Capture the cell that displays the provided text and extract its (X, Y) central coordinate. 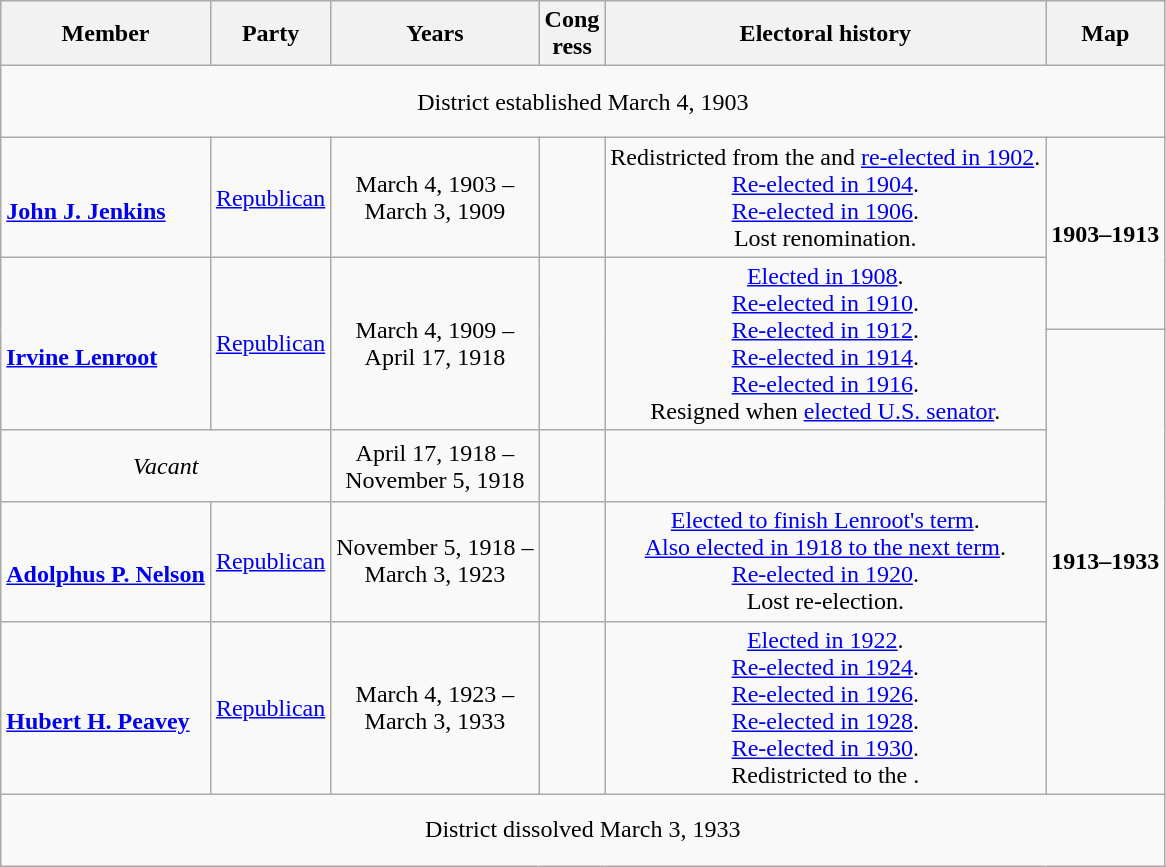
Vacant (166, 466)
Years (435, 34)
1903–1913 (1106, 234)
Party (270, 34)
District dissolved March 3, 1933 (583, 830)
Elected in 1922.Re-elected in 1924.Re-elected in 1926.Re-elected in 1928.Re-elected in 1930.Redistricted to the . (826, 708)
Redistricted from the and re-elected in 1902.Re-elected in 1904.Re-elected in 1906.Lost renomination. (826, 198)
March 4, 1909 –April 17, 1918 (435, 344)
March 4, 1923 –March 3, 1933 (435, 708)
John J. Jenkins (106, 198)
Adolphus P. Nelson (106, 562)
Member (106, 34)
November 5, 1918 –March 3, 1923 (435, 562)
Congress (572, 34)
March 4, 1903 –March 3, 1909 (435, 198)
April 17, 1918 –November 5, 1918 (435, 466)
Elected in 1908.Re-elected in 1910.Re-elected in 1912.Re-elected in 1914.Re-elected in 1916.Resigned when elected U.S. senator. (826, 344)
Hubert H. Peavey (106, 708)
Elected to finish Lenroot's term.Also elected in 1918 to the next term.Re-elected in 1920.Lost re-election. (826, 562)
District established March 4, 1903 (583, 102)
Electoral history (826, 34)
Irvine Lenroot (106, 344)
Map (1106, 34)
1913–1933 (1106, 562)
